Extract the (X, Y) coordinate from the center of the cell holding the provided text.  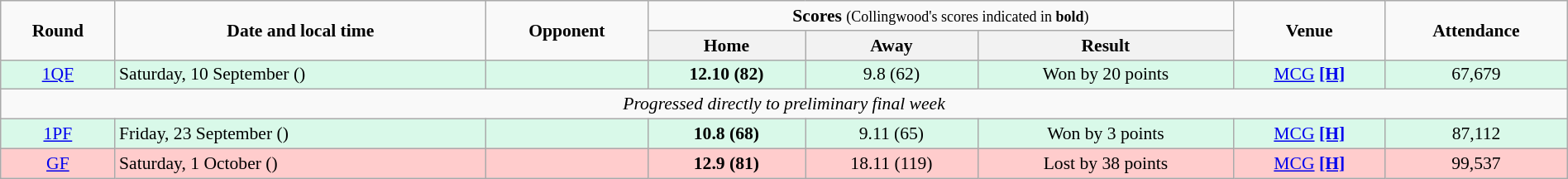
Saturday, 1 October () (301, 163)
Progressed directly to preliminary final week (784, 104)
Home (726, 46)
10.8 (68) (726, 134)
Round (58, 30)
Away (892, 46)
Attendance (1477, 30)
99,537 (1477, 163)
9.11 (65) (892, 134)
1PF (58, 134)
Won by 3 points (1106, 134)
Date and local time (301, 30)
Lost by 38 points (1106, 163)
GF (58, 163)
12.10 (82) (726, 75)
Won by 20 points (1106, 75)
Scores (Collingwood's scores indicated in bold) (941, 16)
Result (1106, 46)
87,112 (1477, 134)
67,679 (1477, 75)
Friday, 23 September () (301, 134)
18.11 (119) (892, 163)
9.8 (62) (892, 75)
1QF (58, 75)
Opponent (567, 30)
Saturday, 10 September () (301, 75)
12.9 (81) (726, 163)
Venue (1310, 30)
